Search for the cell housing the specified text and yield its (X, Y) center coordinate. 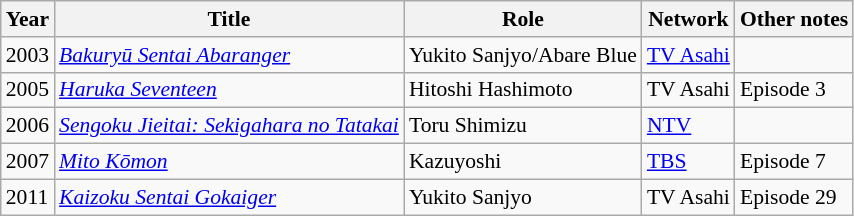
Episode 3 (794, 90)
Bakuryū Sentai Abaranger (229, 55)
Role (523, 19)
TBS (688, 162)
Episode 29 (794, 197)
2003 (28, 55)
NTV (688, 126)
Year (28, 19)
Haruka Seventeen (229, 90)
Title (229, 19)
2005 (28, 90)
Sengoku Jieitai: Sekigahara no Tatakai (229, 126)
Mito Kōmon (229, 162)
Kazuyoshi (523, 162)
Yukito Sanjyo/Abare Blue (523, 55)
2006 (28, 126)
Other notes (794, 19)
2011 (28, 197)
Network (688, 19)
Episode 7 (794, 162)
Kaizoku Sentai Gokaiger (229, 197)
Hitoshi Hashimoto (523, 90)
Yukito Sanjyo (523, 197)
Toru Shimizu (523, 126)
2007 (28, 162)
